Extract the [X, Y] coordinate from the center of the cell holding the provided text.  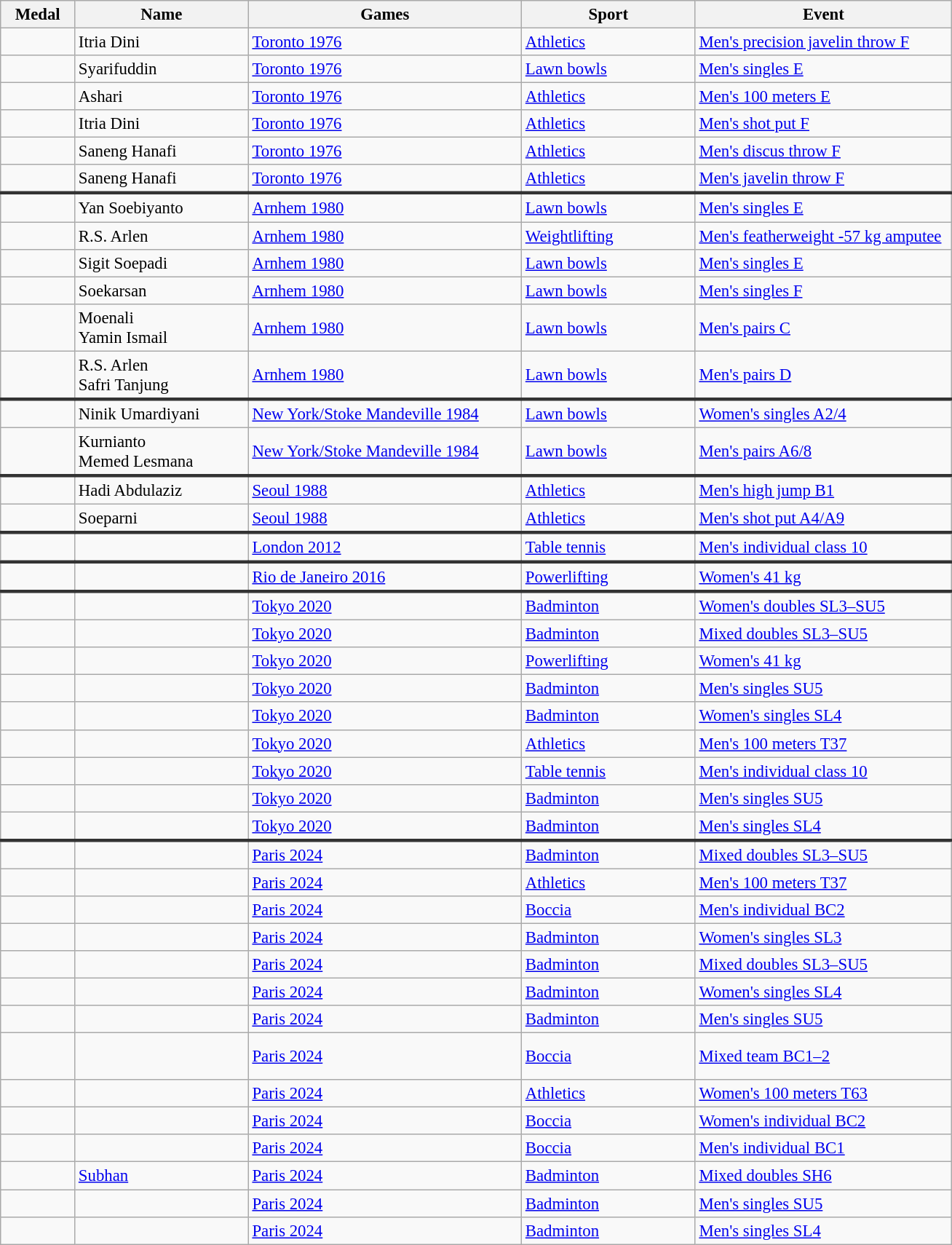
Soekarsan [162, 290]
Men's discus throw F [824, 151]
Men's 100 meters E [824, 97]
Medal [38, 15]
Men's featherweight -57 kg amputee [824, 236]
Ashari [162, 97]
Games [384, 15]
R.S. Arlen [162, 236]
Yan Soebiyanto [162, 208]
Name [162, 15]
Syarifuddin [162, 69]
Men's pairs A6/8 [824, 451]
Men's pairs C [824, 328]
Ninik Umardiyani [162, 414]
Moenali Yamin Ismail [162, 328]
Women's 100 meters T63 [824, 1094]
Women's singles SL3 [824, 937]
Men's singles F [824, 290]
Soeparni [162, 518]
Mixed doubles SH6 [824, 1176]
Weightlifting [608, 236]
Mixed team BC1–2 [824, 1057]
Event [824, 15]
Women's doubles SL3–SU5 [824, 606]
R.S. Arlen Safri Tanjung [162, 375]
Men's pairs D [824, 375]
Subhan [162, 1176]
Sport [608, 15]
Men's javelin throw F [824, 179]
Kurnianto Memed Lesmana [162, 451]
Men's shot put A4/A9 [824, 518]
Hadi Abdulaziz [162, 489]
Women's singles A2/4 [824, 414]
Sigit Soepadi [162, 263]
Rio de Janeiro 2016 [384, 577]
Men's precision javelin throw F [824, 42]
Men's shot put F [824, 124]
Men's high jump B1 [824, 489]
Women's individual BC2 [824, 1121]
London 2012 [384, 548]
Men's individual BC1 [824, 1148]
Men's individual BC2 [824, 910]
